Scan for the cell matching the given text and deliver its [x, y] coordinate at center. 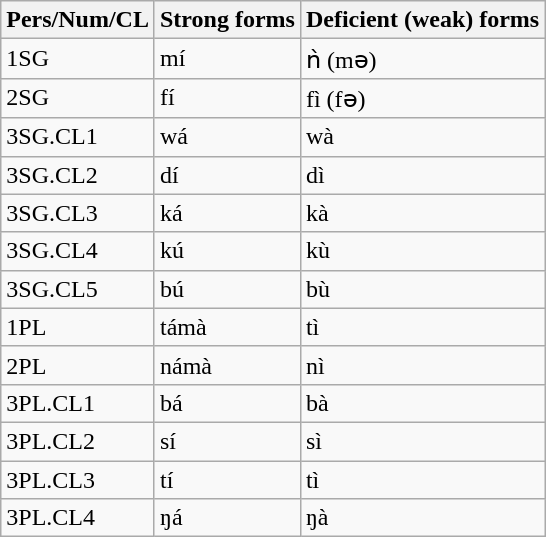
fì (fə) [422, 98]
ŋà [422, 518]
3PL.CL1 [78, 403]
bà [422, 403]
ǹ (mə) [422, 59]
3SG.CL5 [78, 289]
Deficient (weak) forms [422, 20]
dí [227, 175]
1SG [78, 59]
sì [422, 441]
3SG.CL3 [78, 213]
ká [227, 213]
bú [227, 289]
1PL [78, 327]
wá [227, 137]
mí [227, 59]
3SG.CL2 [78, 175]
3PL.CL3 [78, 479]
tí [227, 479]
ŋá [227, 518]
nì [422, 365]
3SG.CL1 [78, 137]
3PL.CL2 [78, 441]
kù [422, 251]
bá [227, 403]
námà [227, 365]
2PL [78, 365]
2SG [78, 98]
fí [227, 98]
3SG.CL4 [78, 251]
kà [422, 213]
sí [227, 441]
bù [422, 289]
3PL.CL4 [78, 518]
Strong forms [227, 20]
Pers/Num/CL [78, 20]
wà [422, 137]
kú [227, 251]
dì [422, 175]
támà [227, 327]
